Output the [X, Y] coordinate of the center of the cell containing the given text.  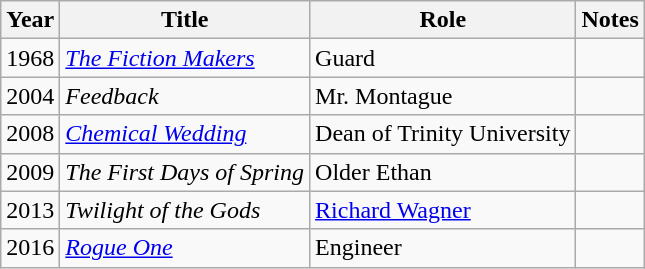
Title [185, 20]
Chemical Wedding [185, 134]
Dean of Trinity University [443, 134]
Twilight of the Gods [185, 210]
2009 [30, 172]
Older Ethan [443, 172]
Engineer [443, 248]
Feedback [185, 96]
2013 [30, 210]
The First Days of Spring [185, 172]
2004 [30, 96]
Role [443, 20]
Richard Wagner [443, 210]
2008 [30, 134]
Guard [443, 58]
Mr. Montague [443, 96]
Year [30, 20]
1968 [30, 58]
Notes [610, 20]
2016 [30, 248]
The Fiction Makers [185, 58]
Rogue One [185, 248]
